From the cell containing the given text, extract its center point as (x, y) coordinate. 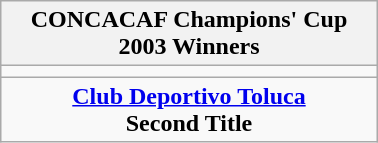
Club Deportivo TolucaSecond Title (189, 110)
CONCACAF Champions' Cup2003 Winners (189, 34)
